From the cell containing the given text, extract its center point as (x, y) coordinate. 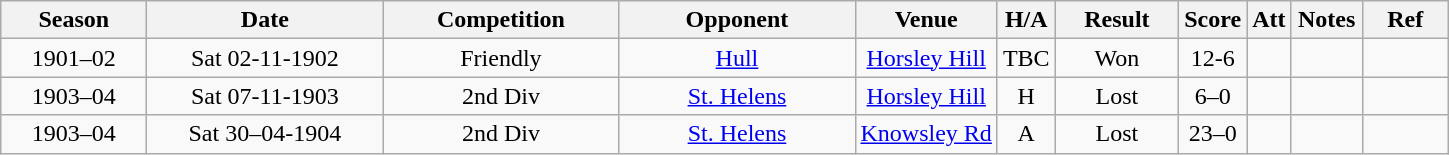
Venue (926, 20)
A (1026, 134)
Result (1117, 20)
Score (1213, 20)
TBC (1026, 58)
H/A (1026, 20)
Friendly (501, 58)
Hull (737, 58)
Season (74, 20)
H (1026, 96)
Notes (1326, 20)
6–0 (1213, 96)
Ref (1405, 20)
Sat 30–04-1904 (265, 134)
Sat 07-11-1903 (265, 96)
Date (265, 20)
23–0 (1213, 134)
Sat 02-11-1902 (265, 58)
12-6 (1213, 58)
Opponent (737, 20)
Att (1269, 20)
Competition (501, 20)
Won (1117, 58)
1901–02 (74, 58)
Knowsley Rd (926, 134)
